Identify which cell holds the provided text, then report its (x, y) central coordinate. 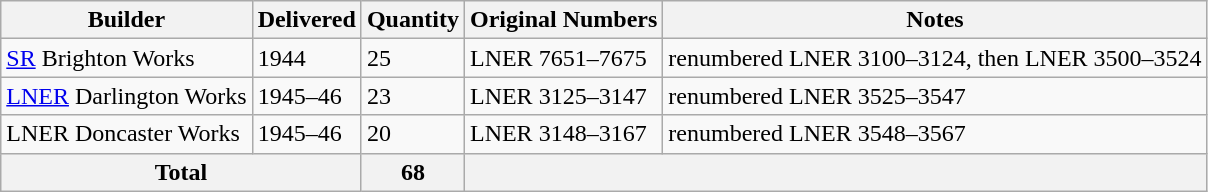
Total (182, 172)
renumbered LNER 3525–3547 (935, 96)
Original Numbers (563, 20)
LNER 3125–3147 (563, 96)
20 (412, 134)
SR Brighton Works (126, 58)
LNER Doncaster Works (126, 134)
1944 (306, 58)
23 (412, 96)
LNER 3148–3167 (563, 134)
LNER 7651–7675 (563, 58)
Quantity (412, 20)
Delivered (306, 20)
25 (412, 58)
renumbered LNER 3100–3124, then LNER 3500–3524 (935, 58)
Builder (126, 20)
Notes (935, 20)
68 (412, 172)
renumbered LNER 3548–3567 (935, 134)
LNER Darlington Works (126, 96)
